Capture the cell that displays the provided text and extract its (x, y) central coordinate. 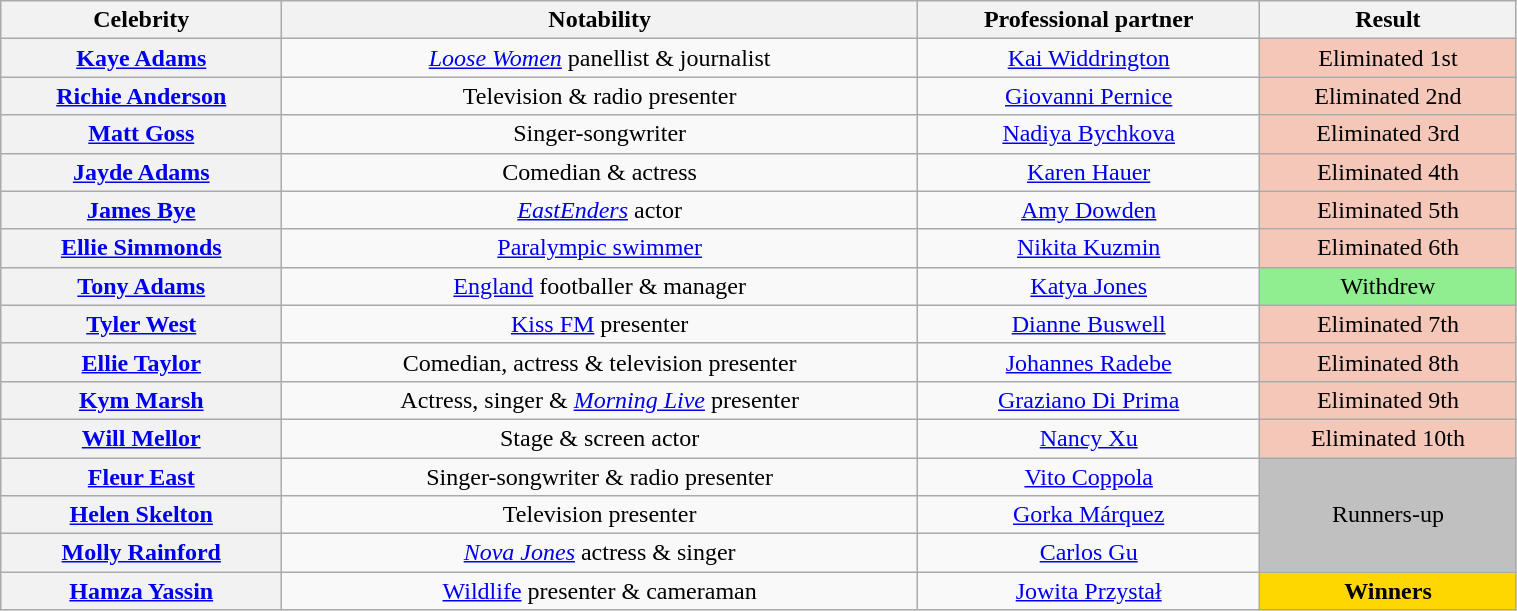
Eliminated 2nd (1388, 96)
Comedian & actress (600, 172)
Wildlife presenter & cameraman (600, 591)
Runners-up (1388, 515)
Eliminated 4th (1388, 172)
Eliminated 9th (1388, 400)
Nova Jones actress & singer (600, 553)
Helen Skelton (142, 515)
Paralympic swimmer (600, 248)
Fleur East (142, 477)
Professional partner (1089, 20)
Amy Dowden (1089, 210)
Katya Jones (1089, 286)
EastEnders actor (600, 210)
Nadiya Bychkova (1089, 134)
Ellie Simmonds (142, 248)
Molly Rainford (142, 553)
Vito Coppola (1089, 477)
James Bye (142, 210)
Actress, singer & Morning Live presenter (600, 400)
Matt Goss (142, 134)
Jayde Adams (142, 172)
Comedian, actress & television presenter (600, 362)
Notability (600, 20)
Loose Women panellist & journalist (600, 58)
Ellie Taylor (142, 362)
Kiss FM presenter (600, 324)
Hamza Yassin (142, 591)
Tony Adams (142, 286)
England footballer & manager (600, 286)
Eliminated 7th (1388, 324)
Carlos Gu (1089, 553)
Stage & screen actor (600, 438)
Eliminated 3rd (1388, 134)
Kym Marsh (142, 400)
Result (1388, 20)
Gorka Márquez (1089, 515)
Tyler West (142, 324)
Eliminated 8th (1388, 362)
Television presenter (600, 515)
Jowita Przystał (1089, 591)
Eliminated 1st (1388, 58)
Celebrity (142, 20)
Singer-songwriter (600, 134)
Withdrew (1388, 286)
Winners (1388, 591)
Eliminated 10th (1388, 438)
Johannes Radebe (1089, 362)
Television & radio presenter (600, 96)
Dianne Buswell (1089, 324)
Karen Hauer (1089, 172)
Kaye Adams (142, 58)
Nikita Kuzmin (1089, 248)
Eliminated 6th (1388, 248)
Giovanni Pernice (1089, 96)
Graziano Di Prima (1089, 400)
Nancy Xu (1089, 438)
Singer-songwriter & radio presenter (600, 477)
Eliminated 5th (1388, 210)
Richie Anderson (142, 96)
Will Mellor (142, 438)
Kai Widdrington (1089, 58)
